For the text-containing cell, return its midpoint in (X, Y) coordinate format. 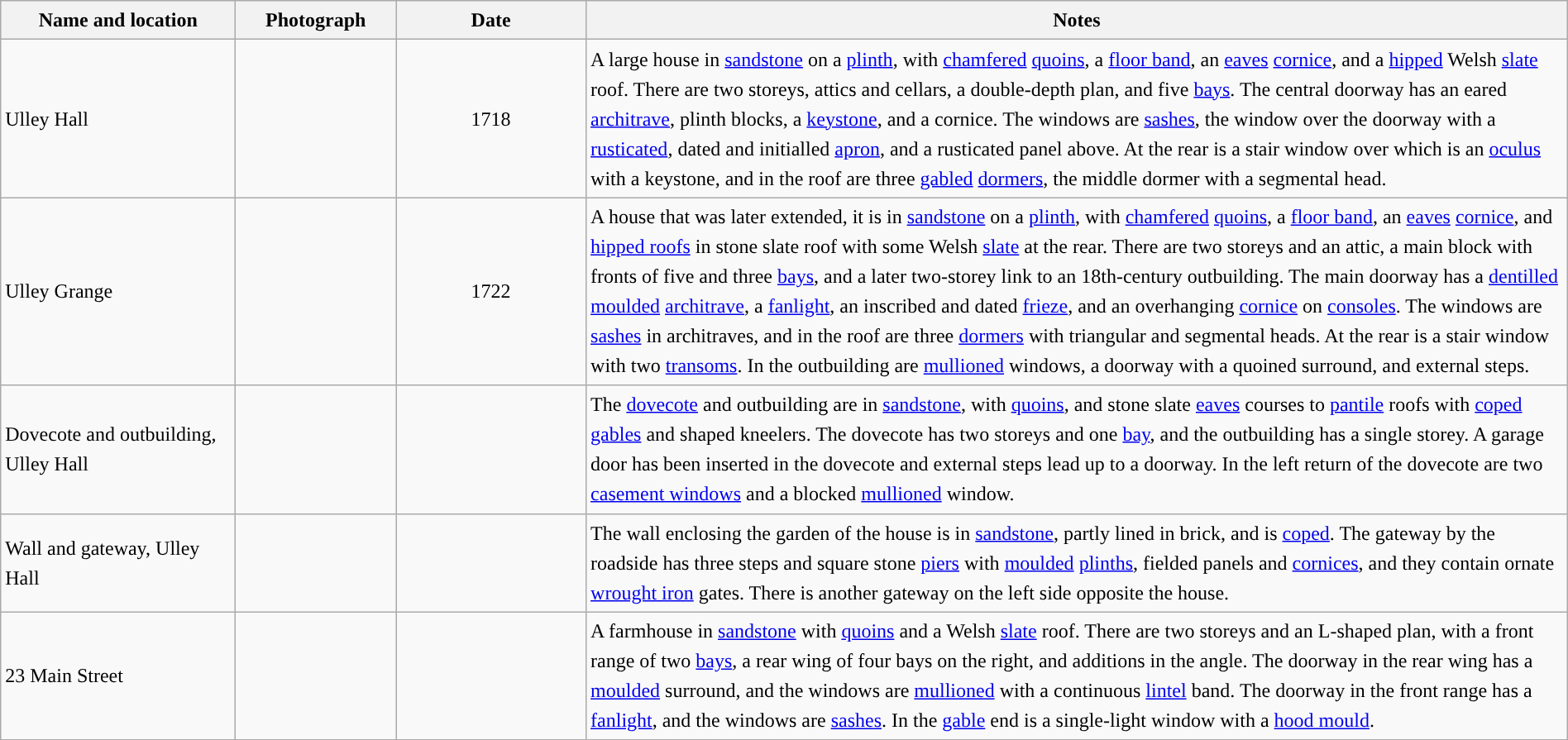
Dovecote and outbuilding, Ulley Hall (118, 450)
Wall and gateway, Ulley Hall (118, 562)
Photograph (316, 20)
Ulley Hall (118, 119)
Name and location (118, 20)
23 Main Street (118, 676)
1718 (491, 119)
Ulley Grange (118, 291)
Notes (1077, 20)
1722 (491, 291)
Date (491, 20)
